Output the (X, Y) coordinate of the center of the cell containing the given text.  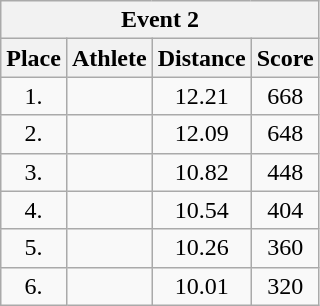
10.82 (202, 172)
Distance (202, 58)
2. (34, 134)
320 (285, 286)
4. (34, 210)
3. (34, 172)
6. (34, 286)
5. (34, 248)
668 (285, 96)
12.21 (202, 96)
12.09 (202, 134)
404 (285, 210)
Event 2 (160, 20)
10.54 (202, 210)
10.26 (202, 248)
10.01 (202, 286)
Score (285, 58)
448 (285, 172)
Athlete (109, 58)
360 (285, 248)
Place (34, 58)
1. (34, 96)
648 (285, 134)
